Detect which cell encompasses the target text, then output its (X, Y) center coordinate. 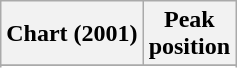
Chart (2001) (72, 34)
Peak position (189, 34)
